Determine the [X, Y] coordinate at the center of the cell enclosing the given text.  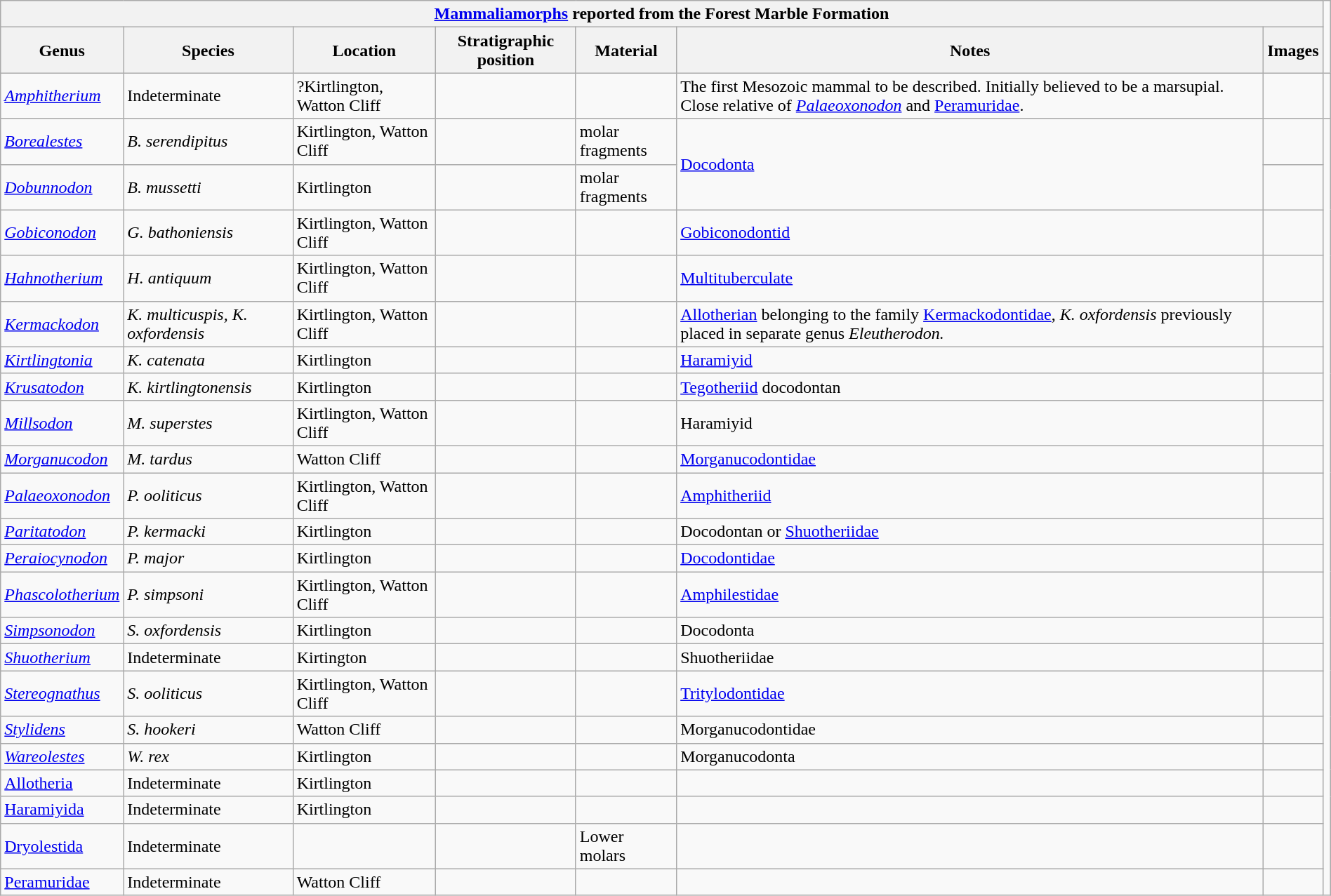
K. multicuspis, K. oxfordensis [208, 324]
Amphitheriid [970, 495]
P. kermacki [208, 532]
M. tardus [208, 459]
Peramuridae [62, 882]
Gobiconodon [62, 233]
S. oxfordensis [208, 631]
The first Mesozoic mammal to be described. Initially believed to be a marsupial. Close relative of Palaeoxonodon and Peramuridae. [970, 95]
Gobiconodontid [970, 233]
Genus [62, 51]
Kirtington [364, 657]
Simpsonodon [62, 631]
Wareolestes [62, 756]
Kermackodon [62, 324]
Shuotheriidae [970, 657]
B. mussetti [208, 187]
?Kirtlington, Watton Cliff [364, 95]
Multituberculate [970, 278]
Shuotherium [62, 657]
B. serendipitus [208, 142]
Phascolotherium [62, 595]
P. simpsoni [208, 595]
Notes [970, 51]
Amphilestidae [970, 595]
Haramiyida [62, 810]
Morganucodon [62, 459]
Tritylodontidae [970, 693]
Mammaliamorphs reported from the Forest Marble Formation [661, 14]
K. catenata [208, 360]
Amphitherium [62, 95]
Stereognathus [62, 693]
Peraiocynodon [62, 559]
W. rex [208, 756]
Allotheria [62, 783]
S. hookeri [208, 730]
Docodontan or Shuotheriidae [970, 532]
K. kirtlingtonensis [208, 387]
Stratigraphic position [506, 51]
Krusatodon [62, 387]
G. bathoniensis [208, 233]
Species [208, 51]
M. superstes [208, 422]
Docodontidae [970, 559]
Paritatodon [62, 532]
P. ooliticus [208, 495]
Millsodon [62, 422]
Stylidens [62, 730]
Borealestes [62, 142]
H. antiquum [208, 278]
P. major [208, 559]
Kirtlingtonia [62, 360]
Lower molars [626, 846]
Allotherian belonging to the family Kermackodontidae, K. oxfordensis previously placed in separate genus Eleutherodon. [970, 324]
S. ooliticus [208, 693]
Dryolestida [62, 846]
Morganucodonta [970, 756]
Images [1293, 51]
Hahnotherium [62, 278]
Palaeoxonodon [62, 495]
Tegotheriid docodontan [970, 387]
Location [364, 51]
Material [626, 51]
Dobunnodon [62, 187]
